Determine the [X, Y] coordinate at the center of the cell enclosing the given text.  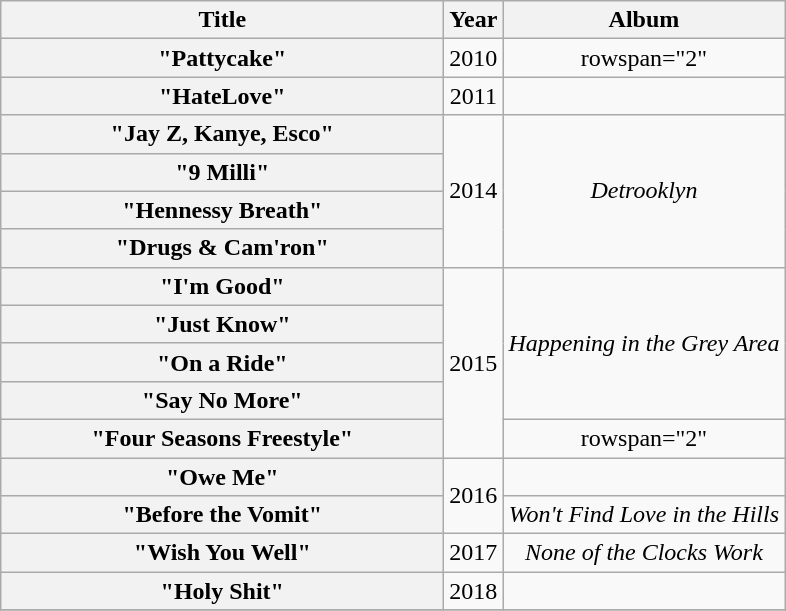
2017 [474, 553]
"Jay Z, Kanye, Esco" [222, 134]
2010 [474, 58]
Detrooklyn [644, 191]
2014 [474, 191]
"Drugs & Cam'ron" [222, 248]
"I'm Good" [222, 286]
None of the Clocks Work [644, 553]
"HateLove" [222, 96]
"Pattycake" [222, 58]
"Four Seasons Freestyle" [222, 438]
2018 [474, 591]
2016 [474, 496]
Happening in the Grey Area [644, 343]
"Wish You Well" [222, 553]
"Owe Me" [222, 477]
Year [474, 20]
2015 [474, 362]
"Holy Shit" [222, 591]
"Say No More" [222, 400]
"Hennessy Breath" [222, 210]
"Just Know" [222, 324]
"Before the Vomit" [222, 515]
2011 [474, 96]
Won't Find Love in the Hills [644, 515]
"On a Ride" [222, 362]
Album [644, 20]
Title [222, 20]
"9 Milli" [222, 172]
